Return [X, Y] of the center of cell containing provided text 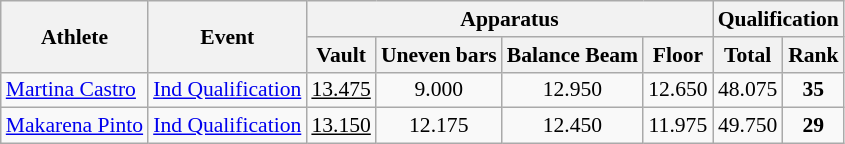
13.475 [340, 90]
Total [748, 55]
29 [814, 126]
Athlete [74, 36]
13.150 [340, 126]
Uneven bars [439, 55]
48.075 [748, 90]
Vault [340, 55]
Floor [678, 55]
Balance Beam [572, 55]
9.000 [439, 90]
49.750 [748, 126]
12.650 [678, 90]
12.175 [439, 126]
Martina Castro [74, 90]
Rank [814, 55]
Makarena Pinto [74, 126]
Qualification [778, 19]
12.450 [572, 126]
12.950 [572, 90]
35 [814, 90]
Apparatus [509, 19]
Event [227, 36]
11.975 [678, 126]
